Capture the cell that displays the provided text and extract its (X, Y) central coordinate. 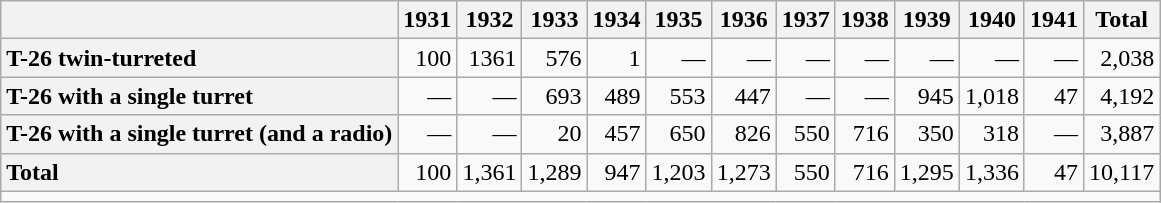
447 (744, 96)
1,273 (744, 172)
3,887 (1122, 134)
1,018 (992, 96)
318 (992, 134)
947 (616, 172)
1939 (926, 20)
1937 (806, 20)
489 (616, 96)
553 (678, 96)
350 (926, 134)
4,192 (1122, 96)
1933 (554, 20)
1,289 (554, 172)
1932 (490, 20)
1934 (616, 20)
20 (554, 134)
945 (926, 96)
1935 (678, 20)
826 (744, 134)
1,203 (678, 172)
1 (616, 58)
1,361 (490, 172)
1940 (992, 20)
1,336 (992, 172)
T-26 with a single turret (and a radio) (200, 134)
2,038 (1122, 58)
576 (554, 58)
1941 (1054, 20)
1931 (428, 20)
1936 (744, 20)
1361 (490, 58)
457 (616, 134)
T-26 with a single turret (200, 96)
693 (554, 96)
650 (678, 134)
1,295 (926, 172)
10,117 (1122, 172)
1938 (864, 20)
T-26 twin-turreted (200, 58)
